Output the [X, Y] coordinate of the center of the cell containing the given text.  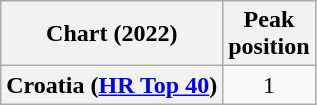
Croatia (HR Top 40) [112, 85]
Chart (2022) [112, 34]
Peakposition [269, 34]
1 [269, 85]
